Return the [x, y] coordinate for the center point of the cell that contains the specified text.  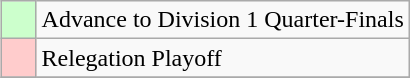
Relegation Playoff [222, 58]
Advance to Division 1 Quarter-Finals [222, 20]
